For the text-containing cell, return its midpoint in [x, y] coordinate format. 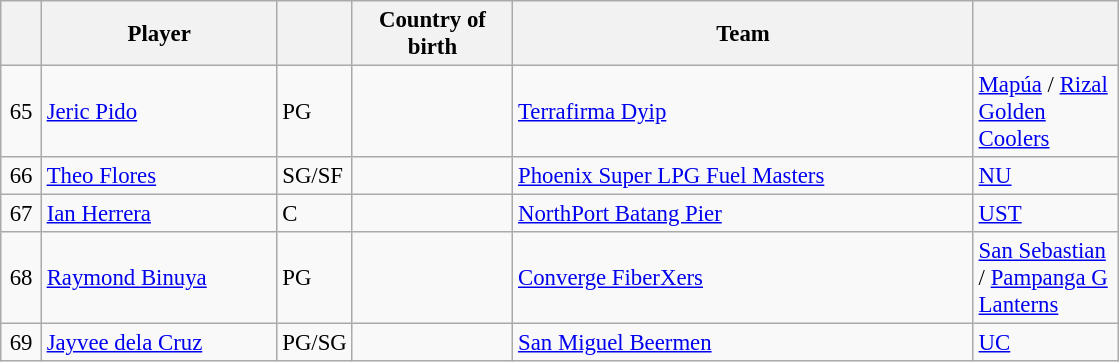
Jeric Pido [159, 112]
PG/SG [314, 343]
C [314, 214]
San Miguel Beermen [744, 343]
San Sebastian / Pampanga G Lanterns [1046, 278]
Ian Herrera [159, 214]
Country of birth [432, 34]
NU [1046, 176]
UC [1046, 343]
Mapúa / Rizal Golden Coolers [1046, 112]
Player [159, 34]
Team [744, 34]
Terrafirma Dyip [744, 112]
66 [22, 176]
SG/SF [314, 176]
65 [22, 112]
68 [22, 278]
NorthPort Batang Pier [744, 214]
69 [22, 343]
UST [1046, 214]
Phoenix Super LPG Fuel Masters [744, 176]
Raymond Binuya [159, 278]
Jayvee dela Cruz [159, 343]
Converge FiberXers [744, 278]
Theo Flores [159, 176]
67 [22, 214]
